Capture the cell that displays the provided text and extract its [X, Y] central coordinate. 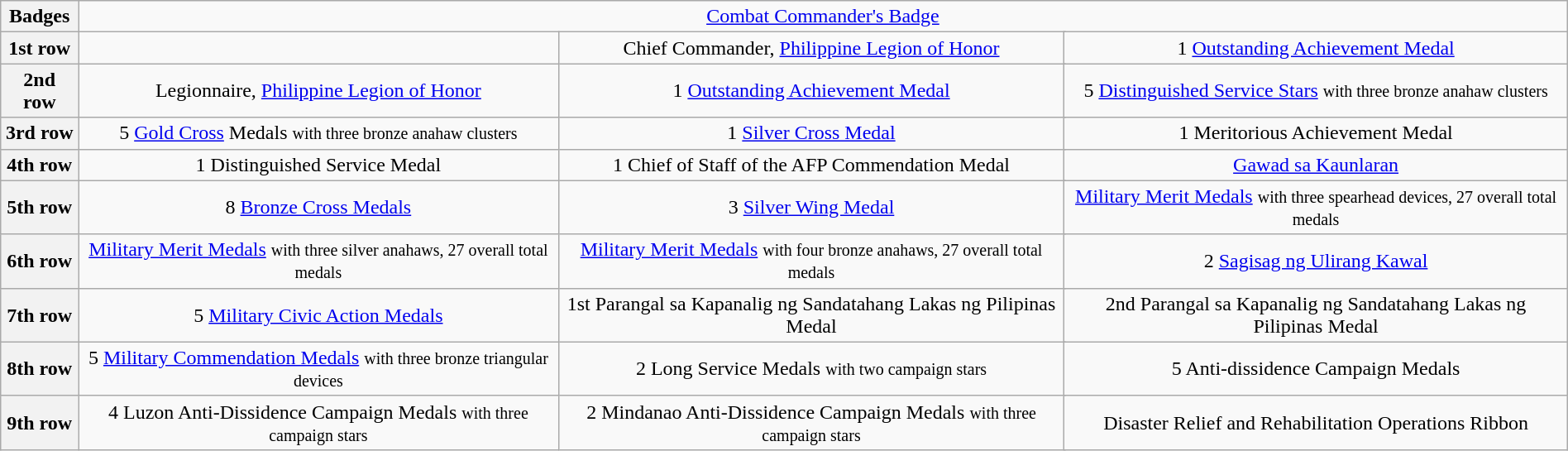
3 Silver Wing Medal [811, 207]
Military Merit Medals with four bronze anahaws, 27 overall total medals [811, 261]
1 Distinguished Service Medal [318, 165]
8th row [40, 369]
5 Anti-dissidence Campaign Medals [1316, 369]
5 Gold Cross Medals with three bronze anahaw clusters [318, 133]
1 Meritorious Achievement Medal [1316, 133]
Military Merit Medals with three silver anahaws, 27 overall total medals [318, 261]
9th row [40, 422]
5 Military Commendation Medals with three bronze triangular devices [318, 369]
3rd row [40, 133]
4th row [40, 165]
5 Distinguished Service Stars with three bronze anahaw clusters [1316, 91]
5th row [40, 207]
1st Parangal sa Kapanalig ng Sandatahang Lakas ng Pilipinas Medal [811, 314]
Chief Commander, Philippine Legion of Honor [811, 48]
Military Merit Medals with three spearhead devices, 27 overall total medals [1316, 207]
Combat Commander's Badge [824, 17]
2 Sagisag ng Ulirang Kawal [1316, 261]
Gawad sa Kaunlaran [1316, 165]
1 Silver Cross Medal [811, 133]
4 Luzon Anti-Dissidence Campaign Medals with three campaign stars [318, 422]
7th row [40, 314]
Disaster Relief and Rehabilitation Operations Ribbon [1316, 422]
5 Military Civic Action Medals [318, 314]
1st row [40, 48]
Legionnaire, Philippine Legion of Honor [318, 91]
2nd row [40, 91]
6th row [40, 261]
1 Chief of Staff of the AFP Commendation Medal [811, 165]
2 Mindanao Anti-Dissidence Campaign Medals with three campaign stars [811, 422]
Badges [40, 17]
2nd Parangal sa Kapanalig ng Sandatahang Lakas ng Pilipinas Medal [1316, 314]
8 Bronze Cross Medals [318, 207]
2 Long Service Medals with two campaign stars [811, 369]
